Output the (X, Y) coordinate of the center of the cell containing the given text.  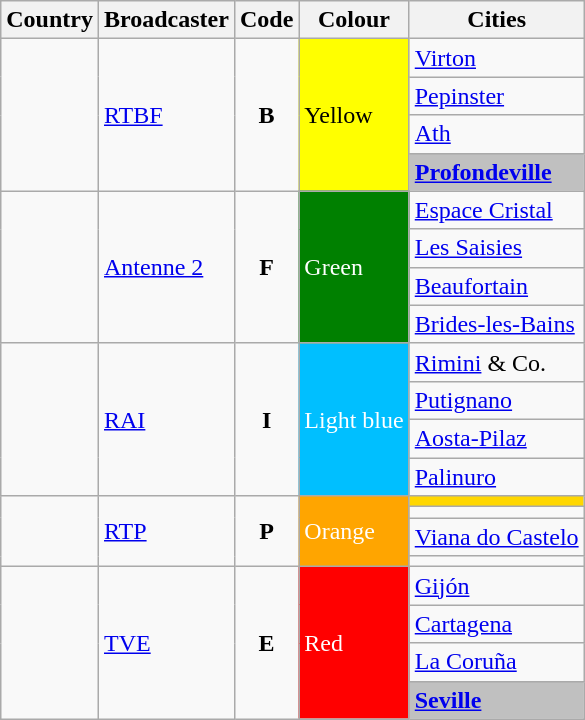
P (266, 532)
Profondeville (496, 172)
Antenne 2 (166, 267)
Country (50, 20)
Red (354, 643)
Brides-les-Bains (496, 324)
Cities (496, 20)
Orange (354, 532)
Les Saisies (496, 248)
Light blue (354, 419)
Seville (496, 700)
F (266, 267)
RTBF (166, 115)
Cartagena (496, 624)
La Coruña (496, 662)
Code (266, 20)
RAI (166, 419)
Yellow (354, 115)
Aosta-Pilaz (496, 438)
Beaufortain (496, 286)
Gijón (496, 586)
I (266, 419)
Ath (496, 134)
Colour (354, 20)
Pepinster (496, 96)
Green (354, 267)
E (266, 643)
Espace Cristal (496, 210)
Broadcaster (166, 20)
Viana do Castelo (496, 537)
Virton (496, 58)
RTP (166, 532)
Rimini & Co. (496, 362)
Putignano (496, 400)
TVE (166, 643)
Palinuro (496, 477)
B (266, 115)
